Search for the cell housing the specified text and yield its [X, Y] center coordinate. 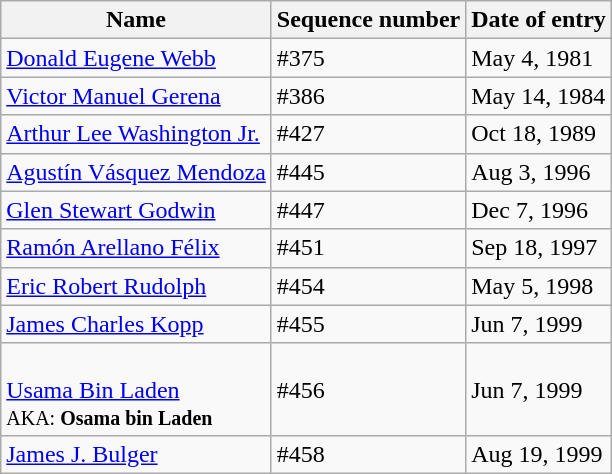
Donald Eugene Webb [136, 58]
#447 [368, 210]
Agustín Vásquez Mendoza [136, 172]
James Charles Kopp [136, 324]
#375 [368, 58]
Glen Stewart Godwin [136, 210]
Sep 18, 1997 [539, 248]
Name [136, 20]
Aug 19, 1999 [539, 454]
Ramón Arellano Félix [136, 248]
May 5, 1998 [539, 286]
Eric Robert Rudolph [136, 286]
#427 [368, 134]
#456 [368, 389]
Oct 18, 1989 [539, 134]
#386 [368, 96]
Dec 7, 1996 [539, 210]
Victor Manuel Gerena [136, 96]
#454 [368, 286]
May 4, 1981 [539, 58]
#451 [368, 248]
Sequence number [368, 20]
Arthur Lee Washington Jr. [136, 134]
#445 [368, 172]
Date of entry [539, 20]
James J. Bulger [136, 454]
#455 [368, 324]
Usama Bin LadenAKA: Osama bin Laden [136, 389]
#458 [368, 454]
May 14, 1984 [539, 96]
Aug 3, 1996 [539, 172]
